Return [X, Y] of the center of cell containing provided text 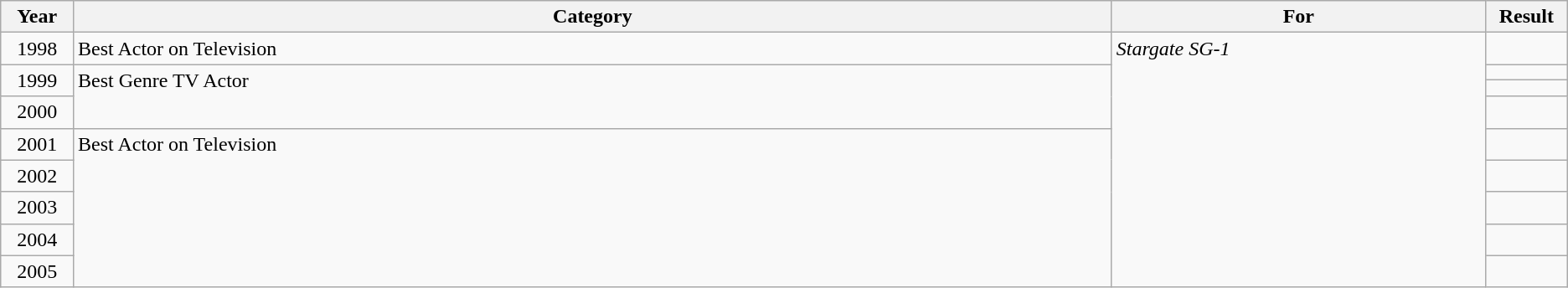
Category [593, 17]
Best Genre TV Actor [593, 96]
2004 [37, 239]
2000 [37, 112]
1999 [37, 80]
2003 [37, 208]
2005 [37, 271]
1998 [37, 49]
Stargate SG-1 [1298, 160]
Year [37, 17]
For [1298, 17]
Result [1526, 17]
2002 [37, 176]
2001 [37, 144]
